From the cell containing the given text, extract its center point as (X, Y) coordinate. 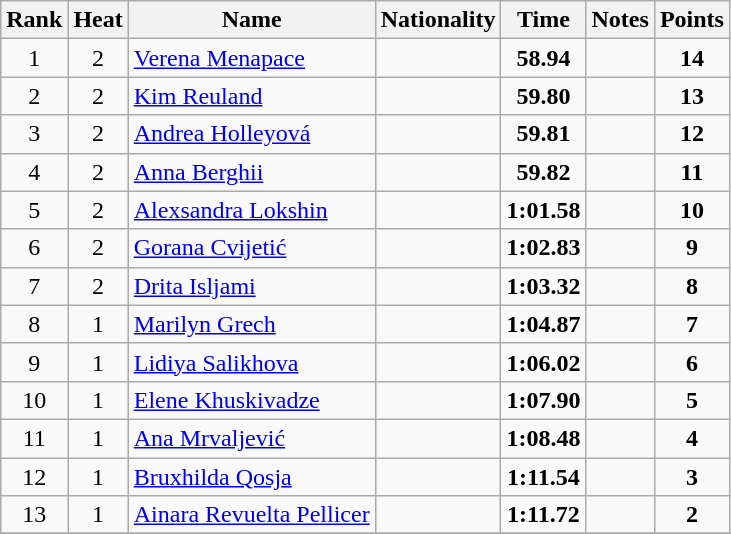
Gorana Cvijetić (252, 248)
1:11.72 (544, 515)
Lidiya Salikhova (252, 362)
1:04.87 (544, 324)
1:07.90 (544, 400)
59.82 (544, 172)
59.81 (544, 134)
1:03.32 (544, 286)
Heat (98, 20)
Bruxhilda Qosja (252, 477)
Anna Berghii (252, 172)
1:11.54 (544, 477)
59.80 (544, 96)
58.94 (544, 58)
1:02.83 (544, 248)
Drita Isljami (252, 286)
Ana Mrvaljević (252, 438)
14 (692, 58)
Notes (620, 20)
Elene Khuskivadze (252, 400)
Verena Menapace (252, 58)
Ainara Revuelta Pellicer (252, 515)
1:01.58 (544, 210)
1:08.48 (544, 438)
1:06.02 (544, 362)
Points (692, 20)
Alexsandra Lokshin (252, 210)
Time (544, 20)
Marilyn Grech (252, 324)
Andrea Holleyová (252, 134)
Nationality (438, 20)
Kim Reuland (252, 96)
Name (252, 20)
Rank (34, 20)
